Capture the cell that displays the provided text and extract its [x, y] central coordinate. 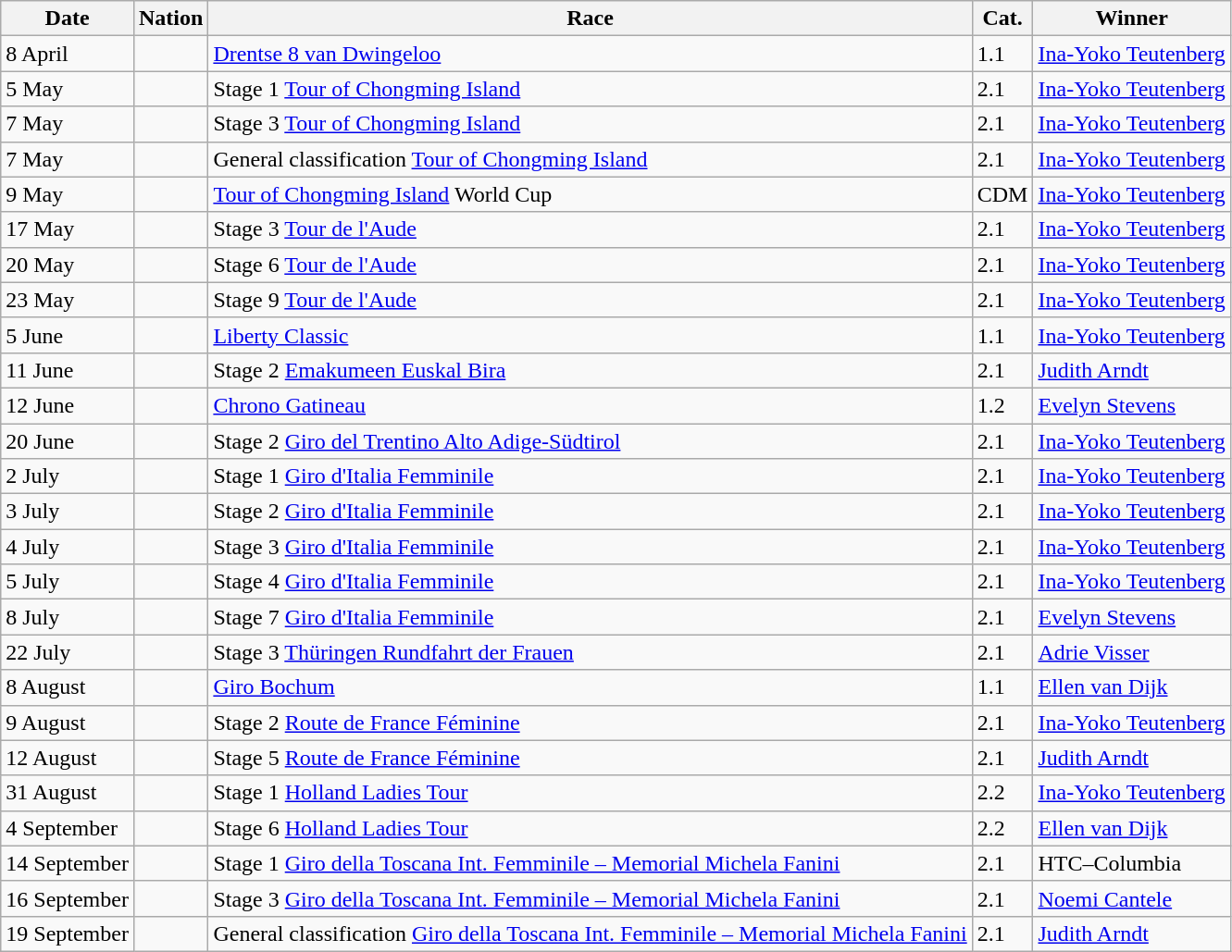
9 August [68, 723]
Stage 9 Tour de l'Aude [591, 300]
Liberty Classic [591, 335]
Stage 3 Tour of Chongming Island [591, 124]
9 May [68, 194]
Stage 2 Giro d'Italia Femminile [591, 512]
17 May [68, 229]
11 June [68, 370]
Stage 3 Thüringen Rundfahrt der Frauen [591, 652]
Stage 3 Tour de l'Aude [591, 229]
Stage 6 Holland Ladies Tour [591, 828]
Stage 6 Tour de l'Aude [591, 265]
Stage 1 Giro d'Italia Femminile [591, 476]
HTC–Columbia [1131, 863]
Chrono Gatineau [591, 405]
Stage 3 Giro d'Italia Femminile [591, 547]
8 April [68, 54]
3 July [68, 512]
20 June [68, 441]
Cat. [1002, 19]
Stage 1 Giro della Toscana Int. Femminile – Memorial Michela Fanini [591, 863]
19 September [68, 933]
5 June [68, 335]
23 May [68, 300]
12 August [68, 758]
22 July [68, 652]
20 May [68, 265]
2 July [68, 476]
5 May [68, 89]
4 July [68, 547]
Stage 5 Route de France Féminine [591, 758]
14 September [68, 863]
Adrie Visser [1131, 652]
CDM [1002, 194]
Giro Bochum [591, 687]
8 July [68, 617]
Drentse 8 van Dwingeloo [591, 54]
Stage 3 Giro della Toscana Int. Femminile – Memorial Michela Fanini [591, 898]
Noemi Cantele [1131, 898]
General classification Tour of Chongming Island [591, 159]
Stage 2 Route de France Féminine [591, 723]
Stage 7 Giro d'Italia Femminile [591, 617]
Winner [1131, 19]
Stage 1 Holland Ladies Tour [591, 793]
General classification Giro della Toscana Int. Femminile – Memorial Michela Fanini [591, 933]
Stage 1 Tour of Chongming Island [591, 89]
Race [591, 19]
5 July [68, 582]
Tour of Chongming Island World Cup [591, 194]
Stage 2 Emakumeen Euskal Bira [591, 370]
Nation [170, 19]
1.2 [1002, 405]
Date [68, 19]
Stage 2 Giro del Trentino Alto Adige-Südtirol [591, 441]
12 June [68, 405]
31 August [68, 793]
Stage 4 Giro d'Italia Femminile [591, 582]
4 September [68, 828]
8 August [68, 687]
16 September [68, 898]
